Find where the given text appears and provide that cell's center as (X, Y) coordinate. 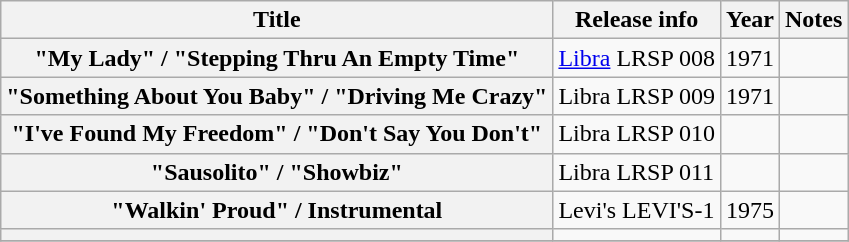
"Walkin' Proud" / Instrumental (277, 210)
Notes (814, 20)
Release info (637, 20)
"Something About You Baby" / "Driving Me Crazy" (277, 96)
"Sausolito" / "Showbiz" (277, 172)
Year (750, 20)
Levi's LEVI'S-1 (637, 210)
"My Lady" / "Stepping Thru An Empty Time" (277, 58)
Title (277, 20)
Libra LRSP 011 (637, 172)
Libra LRSP 009 (637, 96)
Libra LRSP 010 (637, 134)
1975 (750, 210)
"I've Found My Freedom" / "Don't Say You Don't" (277, 134)
Libra LRSP 008 (637, 58)
